Capture the cell that displays the provided text and extract its [X, Y] central coordinate. 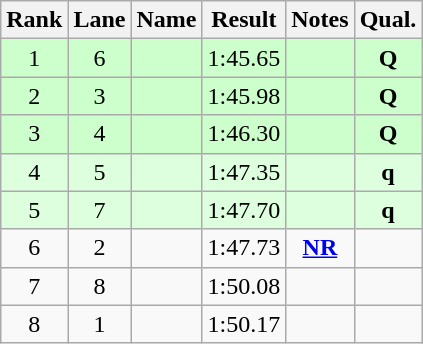
Result [244, 20]
1:50.08 [244, 286]
NR [320, 248]
Qual. [388, 20]
Lane [100, 20]
Name [166, 20]
1:47.70 [244, 210]
1:47.35 [244, 172]
1:47.73 [244, 248]
Notes [320, 20]
1:45.65 [244, 58]
1:46.30 [244, 134]
1:45.98 [244, 96]
Rank [34, 20]
1:50.17 [244, 324]
